Extract the (X, Y) coordinate from the center of the cell holding the provided text.  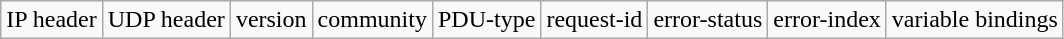
version (271, 20)
UDP header (166, 20)
request-id (594, 20)
error-index (828, 20)
variable bindings (974, 20)
PDU-type (486, 20)
community (372, 20)
IP header (52, 20)
error-status (708, 20)
